Provide the [X, Y] coordinate of the cell's center where the given text is located.  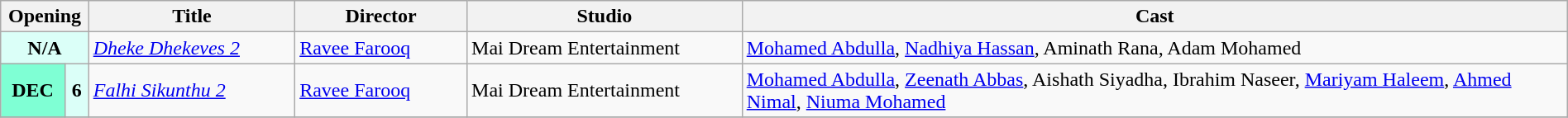
6 [76, 91]
Falhi Sikunthu 2 [192, 91]
N/A [45, 48]
Cast [1154, 17]
Director [381, 17]
DEC [33, 91]
Studio [605, 17]
Title [192, 17]
Dheke Dhekeves 2 [192, 48]
Opening [45, 17]
Mohamed Abdulla, Nadhiya Hassan, Aminath Rana, Adam Mohamed [1154, 48]
Mohamed Abdulla, Zeenath Abbas, Aishath Siyadha, Ibrahim Naseer, Mariyam Haleem, Ahmed Nimal, Niuma Mohamed [1154, 91]
